Locate the cell with the specified text and output its [X, Y] center coordinate. 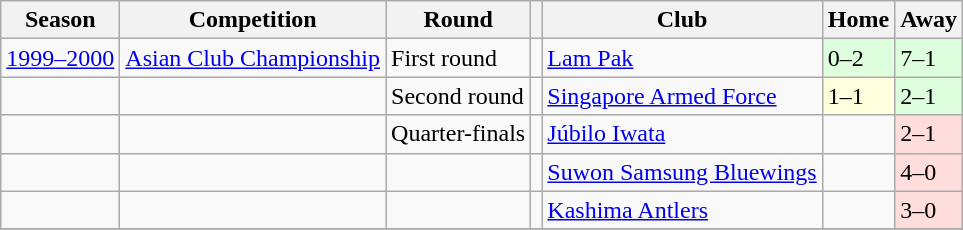
Suwon Samsung Bluewings [682, 172]
First round [458, 58]
Asian Club Championship [253, 58]
Kashima Antlers [682, 210]
Lam Pak [682, 58]
Away [929, 20]
1–1 [858, 96]
Competition [253, 20]
Júbilo Iwata [682, 134]
3–0 [929, 210]
Club [682, 20]
Quarter-finals [458, 134]
1999–2000 [60, 58]
Home [858, 20]
Singapore Armed Force [682, 96]
4–0 [929, 172]
Season [60, 20]
Second round [458, 96]
Round [458, 20]
7–1 [929, 58]
0–2 [858, 58]
